Return (X, Y) of the center of cell containing provided text 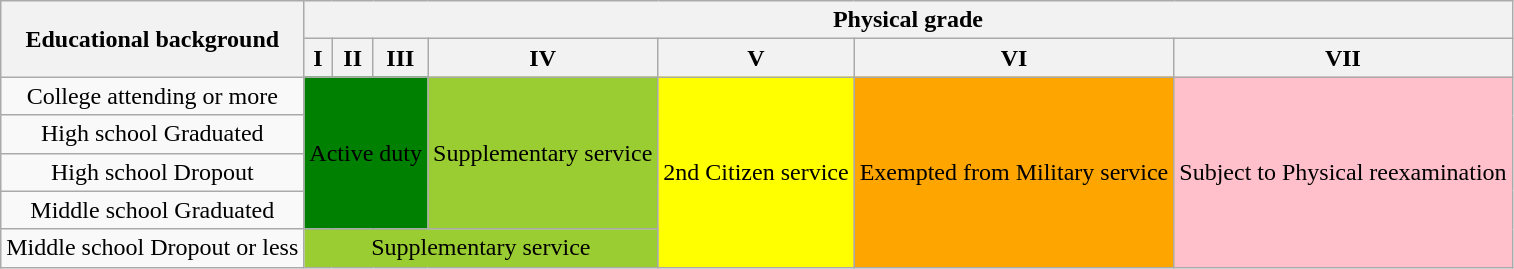
III (400, 58)
Physical grade (908, 20)
I (318, 58)
V (756, 58)
Exempted from Military service (1014, 172)
II (352, 58)
Middle school Graduated (152, 210)
IV (543, 58)
2nd Citizen service (756, 172)
Educational background (152, 39)
College attending or more (152, 96)
High school Graduated (152, 134)
VII (1343, 58)
High school Dropout (152, 172)
VI (1014, 58)
Active duty (366, 153)
Middle school Dropout or less (152, 248)
Subject to Physical reexamination (1343, 172)
